Extract the (X, Y) coordinate from the center of the cell holding the provided text.  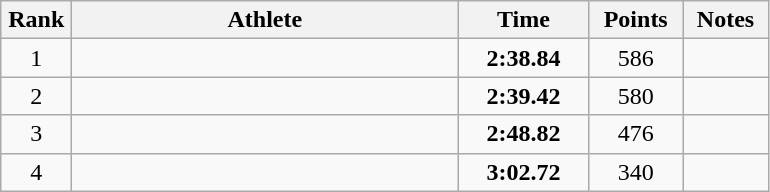
Notes (725, 20)
2:48.82 (524, 134)
580 (636, 96)
Points (636, 20)
Athlete (265, 20)
586 (636, 58)
3 (36, 134)
4 (36, 172)
3:02.72 (524, 172)
476 (636, 134)
2:39.42 (524, 96)
2:38.84 (524, 58)
Rank (36, 20)
340 (636, 172)
2 (36, 96)
1 (36, 58)
Time (524, 20)
